Identify which cell holds the provided text, then report its (X, Y) central coordinate. 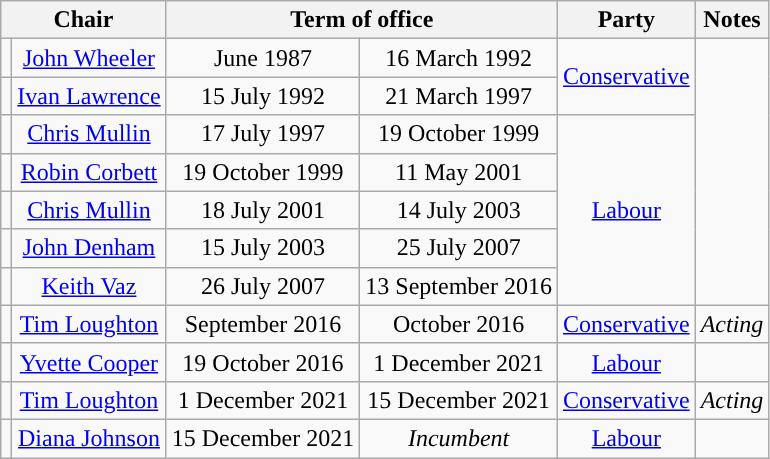
25 July 2007 (459, 248)
Chair (84, 20)
15 July 1992 (263, 96)
Yvette Cooper (89, 362)
John Denham (89, 248)
15 July 2003 (263, 248)
John Wheeler (89, 58)
Incumbent (459, 438)
Ivan Lawrence (89, 96)
18 July 2001 (263, 210)
13 September 2016 (459, 286)
June 1987 (263, 58)
Term of office (362, 20)
Diana Johnson (89, 438)
11 May 2001 (459, 172)
Notes (732, 20)
Robin Corbett (89, 172)
14 July 2003 (459, 210)
16 March 1992 (459, 58)
21 March 1997 (459, 96)
Keith Vaz (89, 286)
September 2016 (263, 324)
October 2016 (459, 324)
Party (626, 20)
26 July 2007 (263, 286)
17 July 1997 (263, 134)
19 October 2016 (263, 362)
